Return (X, Y) of the center of cell containing provided text 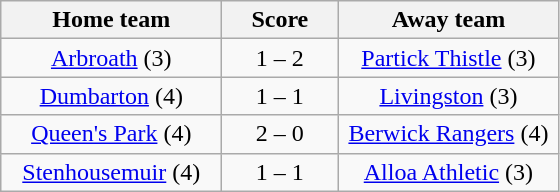
Alloa Athletic (3) (448, 172)
Away team (448, 20)
Partick Thistle (3) (448, 58)
2 – 0 (280, 134)
Stenhousemuir (4) (112, 172)
Berwick Rangers (4) (448, 134)
Dumbarton (4) (112, 96)
Arbroath (3) (112, 58)
1 – 2 (280, 58)
Livingston (3) (448, 96)
Home team (112, 20)
Queen's Park (4) (112, 134)
Score (280, 20)
